Capture the cell that displays the provided text and extract its [X, Y] central coordinate. 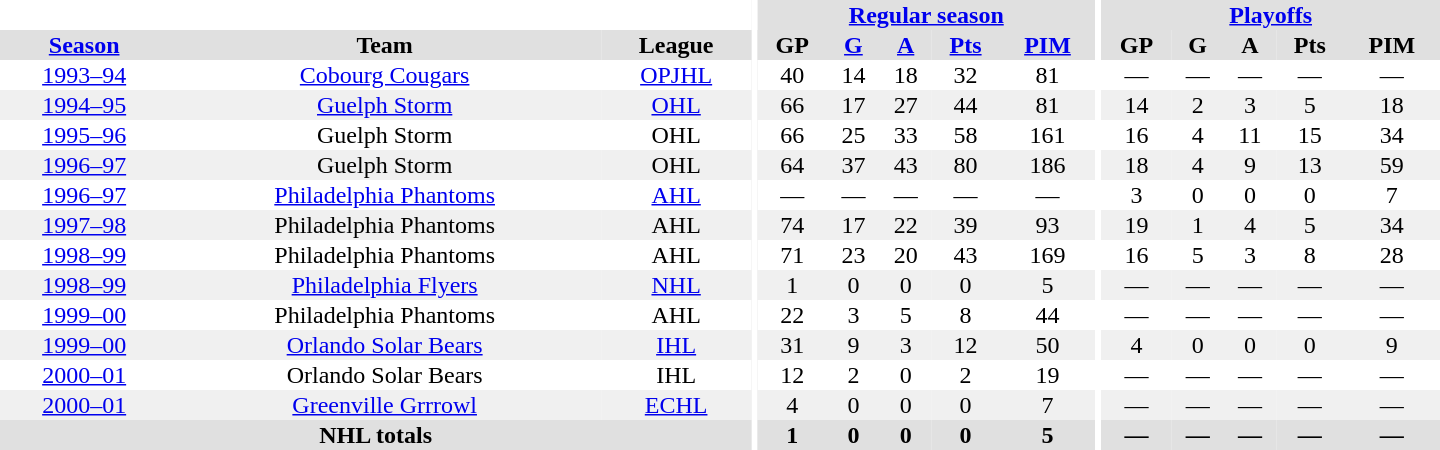
NHL [676, 285]
33 [906, 135]
27 [906, 105]
Greenville Grrrowl [384, 405]
161 [1047, 135]
Philadelphia Flyers [384, 285]
186 [1047, 165]
20 [906, 255]
28 [1392, 255]
80 [966, 165]
74 [792, 225]
Playoffs [1270, 15]
1995–96 [84, 135]
15 [1310, 135]
1997–98 [84, 225]
58 [966, 135]
31 [792, 345]
40 [792, 75]
13 [1310, 165]
169 [1047, 255]
25 [853, 135]
1993–94 [84, 75]
OPJHL [676, 75]
39 [966, 225]
37 [853, 165]
1994–95 [84, 105]
NHL totals [376, 435]
11 [1250, 135]
Team [384, 45]
League [676, 45]
32 [966, 75]
ECHL [676, 405]
50 [1047, 345]
59 [1392, 165]
23 [853, 255]
64 [792, 165]
Regular season [926, 15]
71 [792, 255]
Season [84, 45]
93 [1047, 225]
Cobourg Cougars [384, 75]
